Determine the [X, Y] coordinate at the center of the cell enclosing the given text.  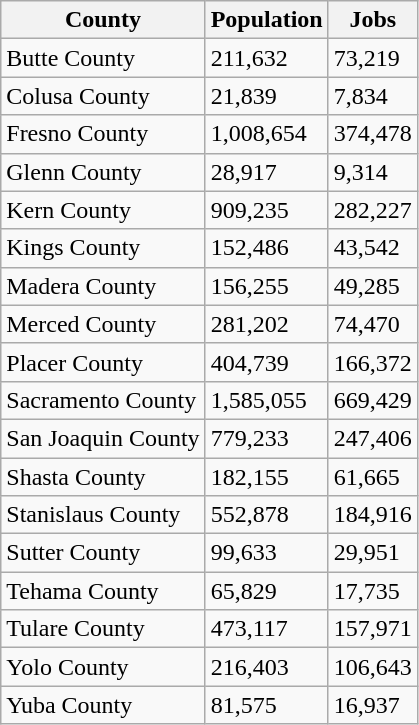
184,916 [372, 515]
7,834 [372, 96]
281,202 [266, 324]
65,829 [266, 591]
28,917 [266, 172]
Butte County [103, 58]
21,839 [266, 96]
Placer County [103, 362]
43,542 [372, 248]
157,971 [372, 629]
156,255 [266, 286]
Tulare County [103, 629]
Yolo County [103, 667]
Merced County [103, 324]
1,008,654 [266, 134]
473,117 [266, 629]
Jobs [372, 20]
29,951 [372, 553]
16,937 [372, 705]
Sutter County [103, 553]
Shasta County [103, 477]
211,632 [266, 58]
Tehama County [103, 591]
49,285 [372, 286]
61,665 [372, 477]
99,633 [266, 553]
552,878 [266, 515]
Yuba County [103, 705]
779,233 [266, 438]
106,643 [372, 667]
74,470 [372, 324]
182,155 [266, 477]
152,486 [266, 248]
San Joaquin County [103, 438]
Stanislaus County [103, 515]
Sacramento County [103, 400]
81,575 [266, 705]
669,429 [372, 400]
County [103, 20]
404,739 [266, 362]
216,403 [266, 667]
247,406 [372, 438]
166,372 [372, 362]
73,219 [372, 58]
17,735 [372, 591]
Glenn County [103, 172]
Madera County [103, 286]
Population [266, 20]
282,227 [372, 210]
Colusa County [103, 96]
374,478 [372, 134]
Kern County [103, 210]
9,314 [372, 172]
1,585,055 [266, 400]
Fresno County [103, 134]
Kings County [103, 248]
909,235 [266, 210]
